Determine the [x, y] coordinate at the center of the cell enclosing the given text.  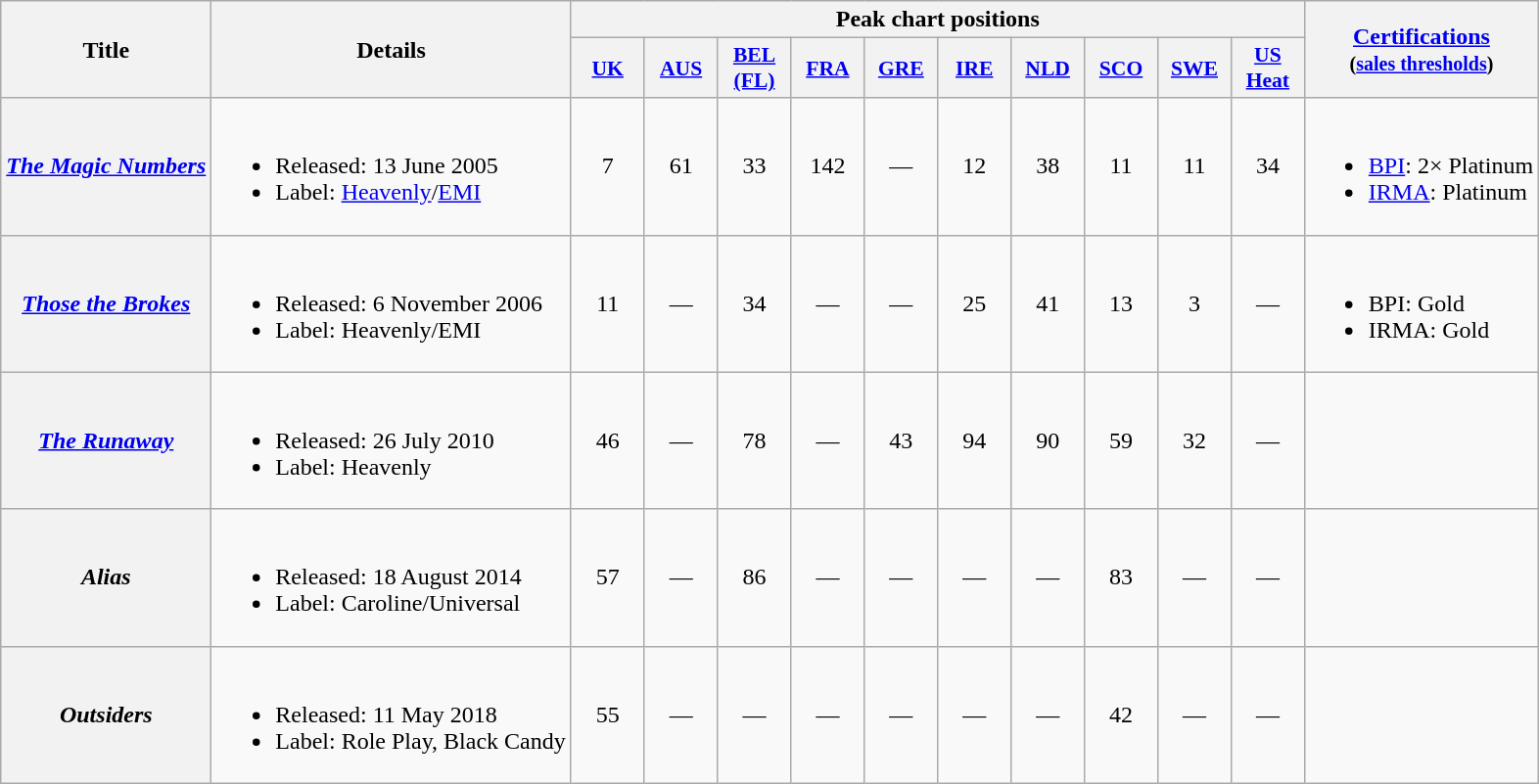
83 [1122, 577]
USHeat [1267, 69]
142 [828, 166]
55 [607, 715]
86 [754, 577]
Alias [106, 577]
Released: 13 June 2005Label: Heavenly/EMI [392, 166]
41 [1048, 303]
32 [1194, 440]
Title [106, 49]
The Magic Numbers [106, 166]
UK [607, 69]
59 [1122, 440]
78 [754, 440]
7 [607, 166]
43 [901, 440]
AUS [681, 69]
Outsiders [106, 715]
12 [975, 166]
BPI: 2× PlatinumIRMA: Platinum [1422, 166]
Those the Brokes [106, 303]
38 [1048, 166]
Certifications(sales thresholds) [1422, 49]
NLD [1048, 69]
Released: 18 August 2014Label: Caroline/Universal [392, 577]
BEL(FL) [754, 69]
Released: 26 July 2010Label: Heavenly [392, 440]
90 [1048, 440]
57 [607, 577]
46 [607, 440]
Peak chart positions [938, 20]
Details [392, 49]
SCO [1122, 69]
BPI: GoldIRMA: Gold [1422, 303]
Released: 6 November 2006Label: Heavenly/EMI [392, 303]
61 [681, 166]
13 [1122, 303]
SWE [1194, 69]
Released: 11 May 2018Label: Role Play, Black Candy [392, 715]
The Runaway [106, 440]
IRE [975, 69]
3 [1194, 303]
25 [975, 303]
42 [1122, 715]
FRA [828, 69]
33 [754, 166]
GRE [901, 69]
94 [975, 440]
